Return the (x, y) coordinate for the center point of the cell that contains the specified text.  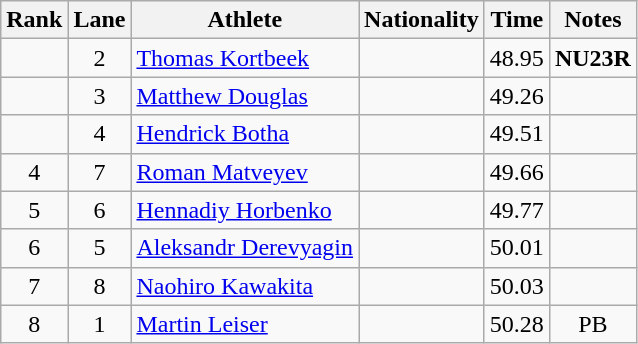
49.77 (516, 210)
1 (100, 324)
Rank (34, 20)
Matthew Douglas (245, 96)
Nationality (422, 20)
Time (516, 20)
49.26 (516, 96)
49.66 (516, 172)
Thomas Kortbeek (245, 58)
Roman Matveyev (245, 172)
Naohiro Kawakita (245, 286)
2 (100, 58)
PB (592, 324)
Martin Leiser (245, 324)
50.03 (516, 286)
NU23R (592, 58)
48.95 (516, 58)
Aleksandr Derevyagin (245, 248)
Hendrick Botha (245, 134)
49.51 (516, 134)
Notes (592, 20)
50.28 (516, 324)
3 (100, 96)
50.01 (516, 248)
Athlete (245, 20)
Hennadiy Horbenko (245, 210)
Lane (100, 20)
